Determine the [X, Y] coordinate at the center of the cell enclosing the given text.  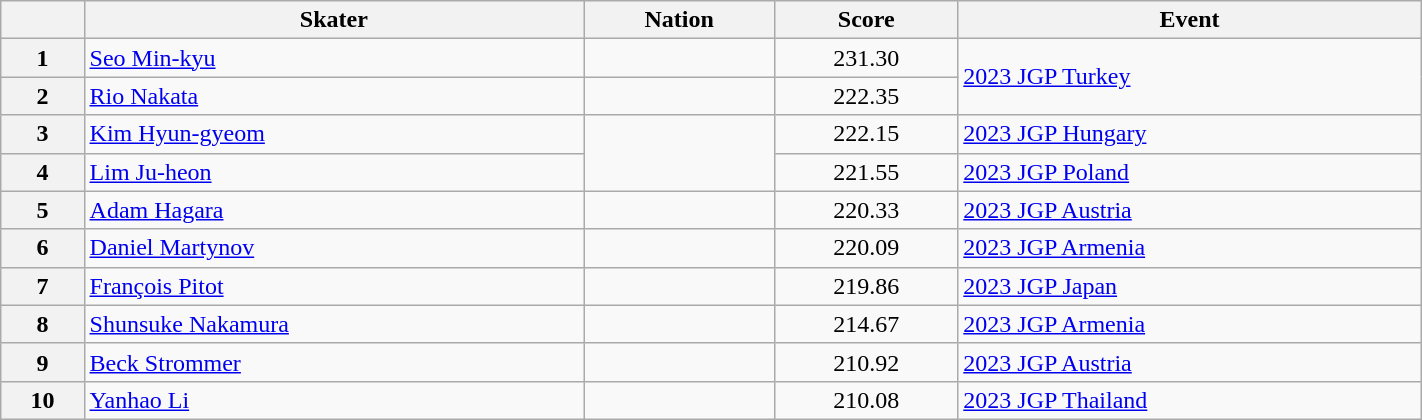
7 [42, 286]
3 [42, 134]
Daniel Martynov [334, 248]
221.55 [866, 172]
5 [42, 210]
2023 JGP Thailand [1190, 400]
231.30 [866, 58]
210.92 [866, 362]
Skater [334, 20]
2023 JGP Turkey [1190, 77]
4 [42, 172]
222.15 [866, 134]
2023 JGP Poland [1190, 172]
Lim Ju-heon [334, 172]
220.09 [866, 248]
Event [1190, 20]
Beck Strommer [334, 362]
6 [42, 248]
1 [42, 58]
Shunsuke Nakamura [334, 324]
219.86 [866, 286]
2023 JGP Hungary [1190, 134]
Seo Min-kyu [334, 58]
Score [866, 20]
10 [42, 400]
Rio Nakata [334, 96]
9 [42, 362]
Adam Hagara [334, 210]
210.08 [866, 400]
2 [42, 96]
8 [42, 324]
2023 JGP Japan [1190, 286]
214.67 [866, 324]
Kim Hyun-gyeom [334, 134]
220.33 [866, 210]
222.35 [866, 96]
François Pitot [334, 286]
Nation [680, 20]
Yanhao Li [334, 400]
